Extract the (X, Y) coordinate from the center of the cell holding the provided text.  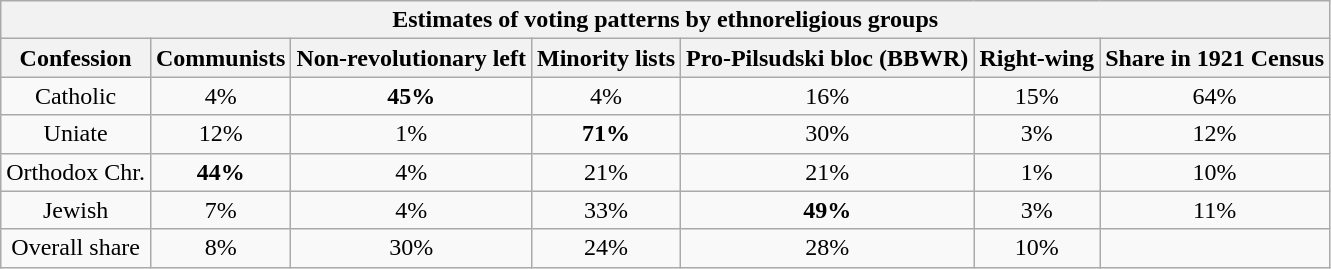
Catholic (76, 96)
24% (606, 248)
11% (1215, 210)
Non-revolutionary left (412, 58)
Pro-Pilsudski bloc (BBWR) (828, 58)
44% (220, 172)
49% (828, 210)
Overall share (76, 248)
Right-wing (1037, 58)
Estimates of voting patterns by ethnoreligious groups (666, 20)
7% (220, 210)
Jewish (76, 210)
Orthodox Chr. (76, 172)
64% (1215, 96)
33% (606, 210)
Confession (76, 58)
16% (828, 96)
15% (1037, 96)
Share in 1921 Census (1215, 58)
Minority lists (606, 58)
28% (828, 248)
8% (220, 248)
Communists (220, 58)
45% (412, 96)
71% (606, 134)
Uniate (76, 134)
